Capture the cell that displays the provided text and extract its (x, y) central coordinate. 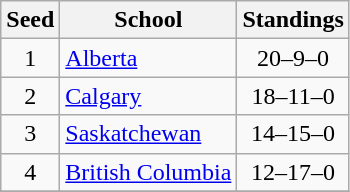
2 (30, 96)
Seed (30, 20)
18–11–0 (293, 96)
1 (30, 58)
4 (30, 172)
British Columbia (148, 172)
Standings (293, 20)
20–9–0 (293, 58)
School (148, 20)
Calgary (148, 96)
Alberta (148, 58)
12–17–0 (293, 172)
3 (30, 134)
Saskatchewan (148, 134)
14–15–0 (293, 134)
